For the text-containing cell, return its midpoint in (x, y) coordinate format. 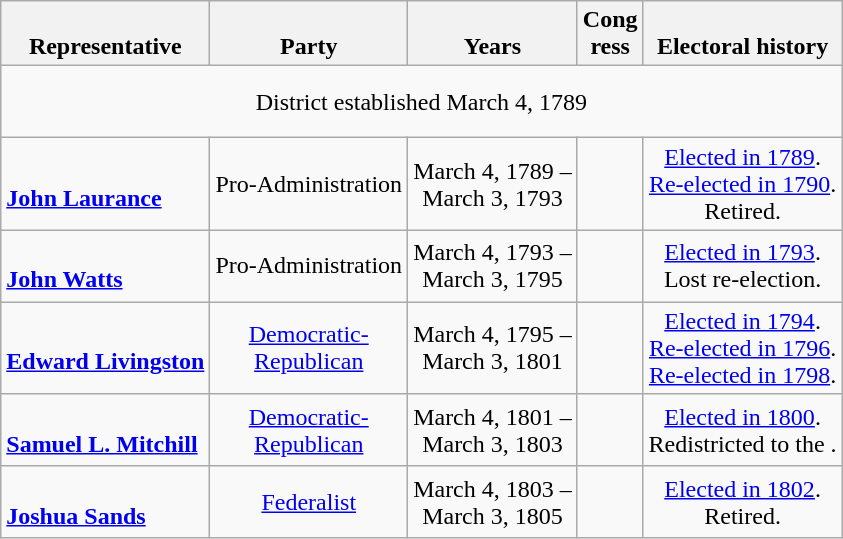
Elected in 1789.Re-elected in 1790.Retired. (742, 184)
Electoral history (742, 34)
March 4, 1803 –March 3, 1805 (493, 502)
Party (309, 34)
John Watts (106, 266)
Elected in 1802.Retired. (742, 502)
John Laurance (106, 184)
Federalist (309, 502)
March 4, 1793 –March 3, 1795 (493, 266)
Samuel L. Mitchill (106, 430)
Edward Livingston (106, 348)
Congress (610, 34)
District established March 4, 1789 (422, 102)
Representative (106, 34)
March 4, 1795 –March 3, 1801 (493, 348)
Years (493, 34)
Elected in 1800.Redistricted to the . (742, 430)
March 4, 1801 –March 3, 1803 (493, 430)
Elected in 1793.Lost re-election. (742, 266)
Joshua Sands (106, 502)
Elected in 1794.Re-elected in 1796.Re-elected in 1798. (742, 348)
March 4, 1789 –March 3, 1793 (493, 184)
